For the text-containing cell, return its midpoint in [x, y] coordinate format. 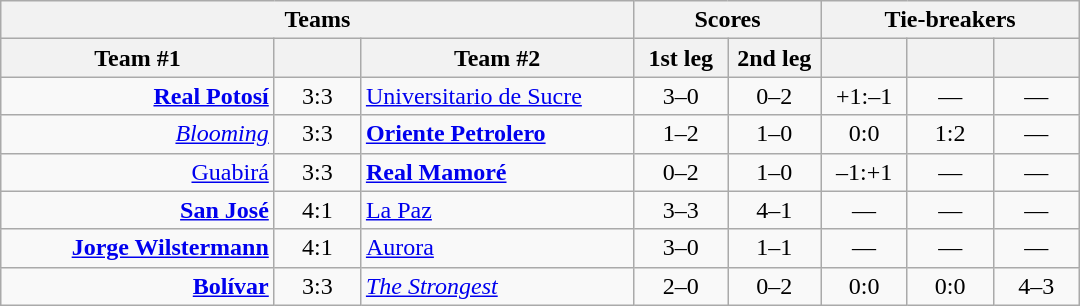
Aurora [497, 248]
Real Mamoré [497, 172]
Jorge Wilstermann [138, 248]
San José [138, 210]
Guabirá [138, 172]
Universitario de Sucre [497, 96]
La Paz [497, 210]
Blooming [138, 134]
–1:+1 [864, 172]
3–3 [681, 210]
2nd leg [775, 58]
Team #1 [138, 58]
Scores [728, 20]
Team #2 [497, 58]
Oriente Petrolero [497, 134]
Real Potosí [138, 96]
Teams [318, 20]
4–1 [775, 210]
4–3 [1036, 286]
1–2 [681, 134]
Bolívar [138, 286]
Tie-breakers [950, 20]
+1:–1 [864, 96]
1:2 [950, 134]
1–1 [775, 248]
2–0 [681, 286]
1st leg [681, 58]
The Strongest [497, 286]
